Pinpoint the cell where the given text exists, returning its (x, y) midpoint coordinate. 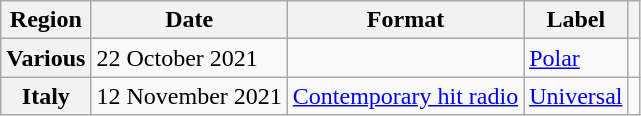
Italy (46, 96)
Label (576, 20)
22 October 2021 (189, 58)
Various (46, 58)
Polar (576, 58)
Universal (576, 96)
Contemporary hit radio (405, 96)
12 November 2021 (189, 96)
Date (189, 20)
Region (46, 20)
Format (405, 20)
